Output the [x, y] coordinate of the center of the cell containing the given text.  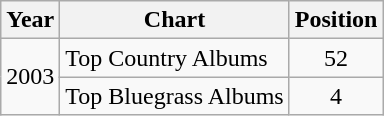
52 [336, 58]
2003 [30, 77]
Year [30, 20]
Top Country Albums [174, 58]
Top Bluegrass Albums [174, 96]
Chart [174, 20]
Position [336, 20]
4 [336, 96]
